From the cell containing the given text, extract its center point as [x, y] coordinate. 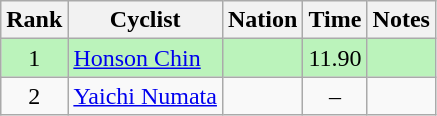
Rank [34, 20]
Nation [262, 20]
– [335, 96]
Notes [401, 20]
Time [335, 20]
Cyclist [146, 20]
2 [34, 96]
11.90 [335, 58]
Yaichi Numata [146, 96]
Honson Chin [146, 58]
1 [34, 58]
